From the cell containing the given text, extract its center point as (x, y) coordinate. 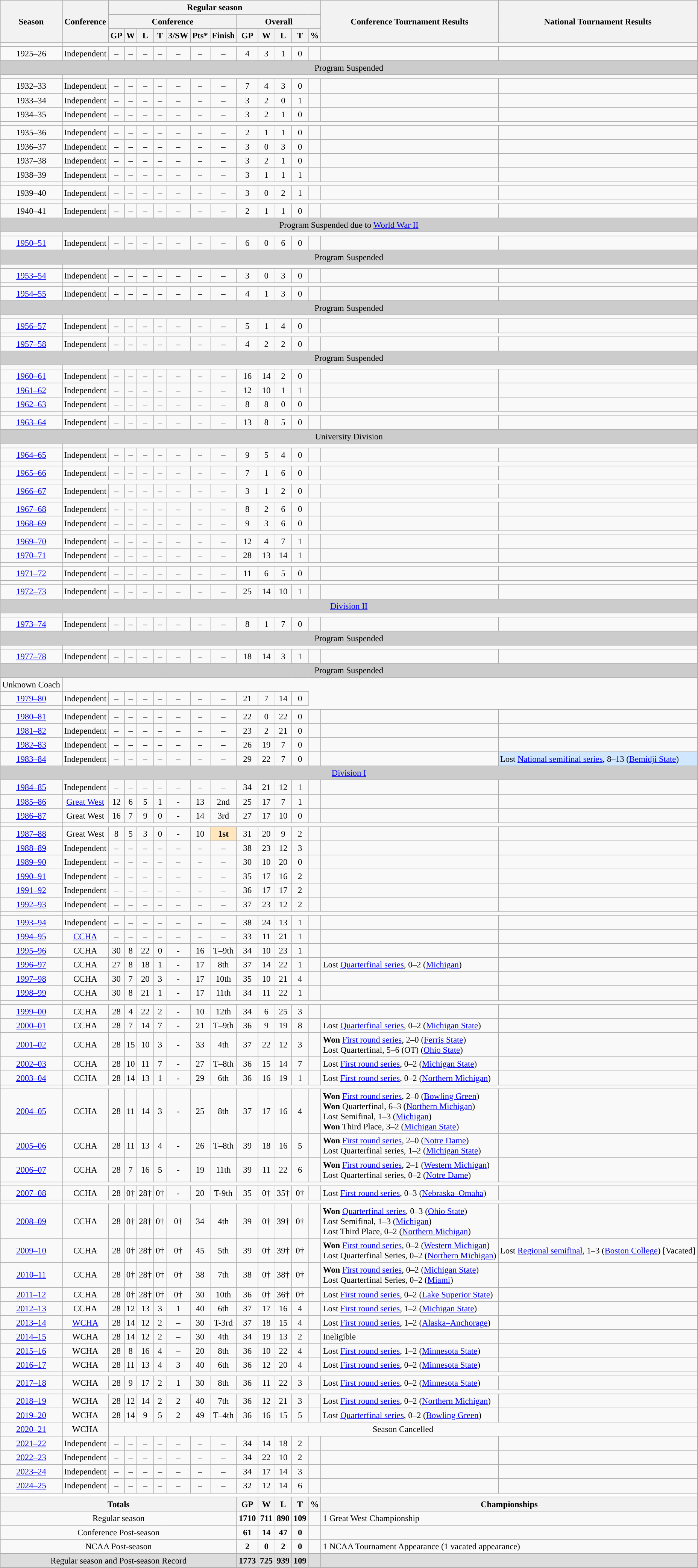
1977–78 (31, 656)
T-9th (223, 1193)
1994–95 (31, 937)
Season (31, 22)
1 NCAA Tournament Appearance (1 vacated appearance) (509, 1547)
1936–37 (31, 147)
T-3rd (223, 1323)
1999–00 (31, 1011)
2017–18 (31, 1383)
45 (200, 1251)
939 (283, 1560)
1982–83 (31, 745)
1968–69 (31, 523)
2005–06 (31, 1146)
University Division (349, 437)
1925–26 (31, 54)
1960–61 (31, 376)
1966–67 (31, 491)
Lost First round series, 0–2 (Michigan State) (409, 1064)
2016–17 (31, 1365)
711 (266, 1518)
1773 (247, 1560)
1st (223, 834)
Lost First round series, 1–2 (Michigan State) (409, 1308)
2021–22 (31, 1444)
38† (283, 1275)
2012–13 (31, 1308)
2007–08 (31, 1193)
32 (247, 1486)
1937–38 (31, 161)
1991–92 (31, 890)
Pts* (200, 36)
2018–19 (31, 1401)
2nd (223, 802)
Lost First round series, 0–3 (Nebraska–Omaha) (409, 1193)
12th (223, 1011)
1 Great West Championship (509, 1518)
2003–04 (31, 1078)
1989–90 (31, 862)
47 (283, 1532)
1967–68 (31, 509)
1988–89 (31, 848)
1992–93 (31, 904)
Unknown Coach (31, 684)
1971–72 (31, 574)
2002–03 (31, 1064)
1979–80 (31, 699)
36† (283, 1294)
1998–99 (31, 993)
1957–58 (31, 344)
Won First round series, 2–0 (Notre Dame)Lost Quarterfinal series, 1–2 (Michigan State) (409, 1146)
National Tournament Results (598, 22)
2009–10 (31, 1251)
Overall (279, 22)
Lost First round series, 0–2 (Lake Superior State) (409, 1294)
1995–96 (31, 951)
Regular season and Post-season Record (119, 1560)
1990–91 (31, 876)
T–4th (223, 1415)
61 (247, 1532)
1983–84 (31, 759)
1962–63 (31, 404)
Conference Tournament Results (409, 22)
Won First round series, 2–0 (Ferris State)Lost Quarterfinal, 5–6 (OT) (Ohio State) (409, 1045)
2022–23 (31, 1458)
Season Cancelled (403, 1429)
1969–70 (31, 542)
5th (223, 1251)
725 (266, 1560)
1993–94 (31, 923)
Ineligible (409, 1336)
890 (283, 1518)
1972–73 (31, 592)
1710 (247, 1518)
2019–20 (31, 1415)
49 (200, 1415)
2024–25 (31, 1486)
1964–65 (31, 455)
Championships (509, 1504)
Lost Quarterfinal series, 0–2 (Michigan State) (409, 1025)
Won First round series, 0–2 (Western Michigan)Lost Quarterfinal Series, 0–2 (Northern Michigan) (409, 1251)
Conference Post-season (119, 1532)
2014–15 (31, 1336)
2000–01 (31, 1025)
2004–05 (31, 1111)
1980–81 (31, 717)
2001–02 (31, 1045)
2020–21 (31, 1429)
Lost First round series, 1–2 (Minnesota State) (409, 1351)
1938–39 (31, 175)
1961–62 (31, 390)
1934–35 (31, 114)
1984–85 (31, 787)
Lost Quarterfinal series, 0–2 (Michigan) (409, 965)
1939–40 (31, 193)
35† (283, 1193)
2010–11 (31, 1275)
1981–82 (31, 731)
Lost National semifinal series, 8–13 (Bemidji State) (598, 759)
2006–07 (31, 1170)
1986–87 (31, 816)
Won First round series, 2–1 (Western Michigan)Lost Quarterfinal series, 0–2 (Notre Dame) (409, 1170)
Division II (349, 606)
1973–74 (31, 624)
1997–98 (31, 979)
1940–41 (31, 211)
1950–51 (31, 243)
2008–09 (31, 1221)
2011–12 (31, 1294)
NCAA Post-season (119, 1547)
1965–66 (31, 473)
1953–54 (31, 275)
2015–16 (31, 1351)
1933–34 (31, 100)
Lost Regional semifinal, 1–3 (Boston College) [Vacated] (598, 1251)
3rd (223, 816)
24 (266, 923)
1987–88 (31, 834)
Finish (223, 36)
Lost Quarterfinal series, 0–2 (Bowling Green) (409, 1415)
Division I (349, 773)
2023–24 (31, 1472)
1932–33 (31, 86)
Lost First round series, 1–2 (Alaska–Anchorage) (409, 1323)
1956–57 (31, 326)
2013–14 (31, 1323)
1954–55 (31, 294)
31 (247, 834)
1985–86 (31, 802)
1963–64 (31, 423)
Program Suspended due to World War II (349, 225)
Won First round series, 0–2 (Michigan State)Lost Quarterfinal Series, 0–2 (Miami) (409, 1275)
1996–97 (31, 965)
1935–36 (31, 132)
Totals (119, 1504)
Won Quarterfinal series, 0–3 (Ohio State)Lost Semifinal, 1–3 (Michigan)Lost Third Place, 0–2 (Northern Michigan) (409, 1221)
1970–71 (31, 555)
3/SW (178, 36)
